For the text-containing cell, return its midpoint in (X, Y) coordinate format. 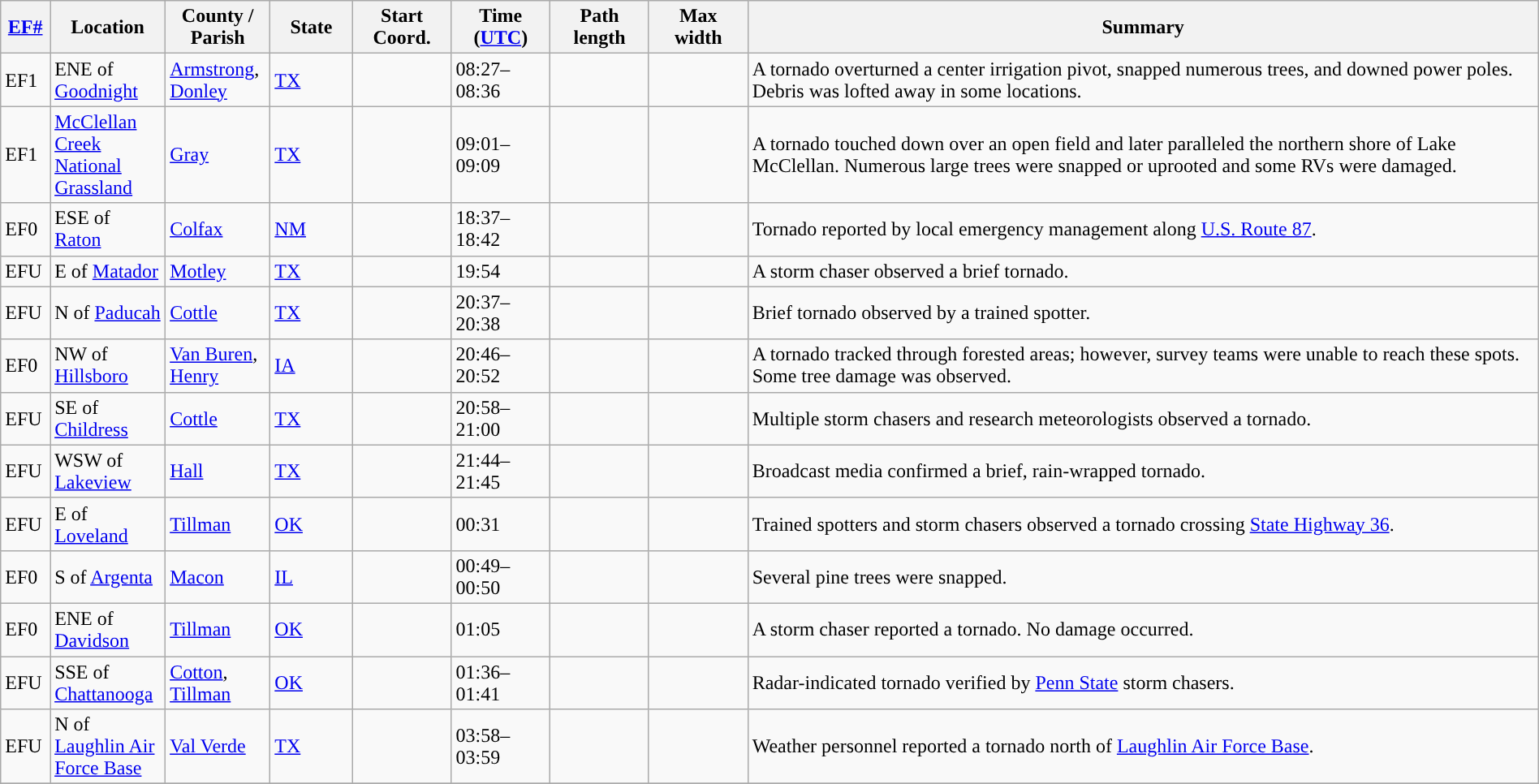
Armstrong, Donley (218, 80)
McClellan Creek National Grassland (108, 154)
20:46–20:52 (501, 365)
18:37–18:42 (501, 229)
Summary (1143, 28)
Cotton, Tillman (218, 682)
Motley (218, 271)
03:58–03:59 (501, 747)
ENE of Goodnight (108, 80)
State (312, 28)
Max width (698, 28)
08:27–08:36 (501, 80)
County / Parish (218, 28)
ENE of Davidson (108, 630)
20:37–20:38 (501, 313)
Location (108, 28)
Broadcast media confirmed a brief, rain-wrapped tornado. (1143, 471)
IL (312, 576)
SE of Childress (108, 419)
00:31 (501, 524)
NW of Hillsboro (108, 365)
NM (312, 229)
21:44–21:45 (501, 471)
Colfax (218, 229)
IA (312, 365)
Val Verde (218, 747)
A tornado tracked through forested areas; however, survey teams were unable to reach these spots. Some tree damage was observed. (1143, 365)
Van Buren, Henry (218, 365)
01:05 (501, 630)
Hall (218, 471)
Weather personnel reported a tornado north of Laughlin Air Force Base. (1143, 747)
S of Argenta (108, 576)
Several pine trees were snapped. (1143, 576)
E of Matador (108, 271)
N of Paducah (108, 313)
A tornado overturned a center irrigation pivot, snapped numerous trees, and downed power poles. Debris was lofted away in some locations. (1143, 80)
Macon (218, 576)
N of Laughlin Air Force Base (108, 747)
Tornado reported by local emergency management along U.S. Route 87. (1143, 229)
Brief tornado observed by a trained spotter. (1143, 313)
Trained spotters and storm chasers observed a tornado crossing State Highway 36. (1143, 524)
01:36–01:41 (501, 682)
E of Loveland (108, 524)
WSW of Lakeview (108, 471)
A storm chaser observed a brief tornado. (1143, 271)
Radar-indicated tornado verified by Penn State storm chasers. (1143, 682)
ESE of Raton (108, 229)
EF# (26, 28)
19:54 (501, 271)
Start Coord. (402, 28)
Time (UTC) (501, 28)
Path length (600, 28)
Multiple storm chasers and research meteorologists observed a tornado. (1143, 419)
09:01–09:09 (501, 154)
00:49–00:50 (501, 576)
A storm chaser reported a tornado. No damage occurred. (1143, 630)
20:58–21:00 (501, 419)
SSE of Chattanooga (108, 682)
Gray (218, 154)
